Search for the cell housing the specified text and yield its (x, y) center coordinate. 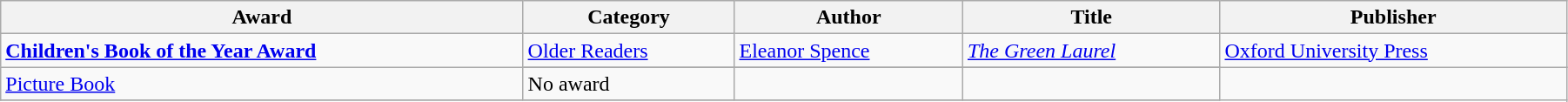
Author (848, 17)
Children's Book of the Year Award (262, 51)
No award (628, 84)
Title (1091, 17)
Category (628, 17)
The Green Laurel (1091, 51)
Picture Book (262, 84)
Eleanor Spence (848, 51)
Oxford University Press (1393, 51)
Award (262, 17)
Older Readers (628, 51)
Publisher (1393, 17)
